From the cell containing the given text, extract its center point as [X, Y] coordinate. 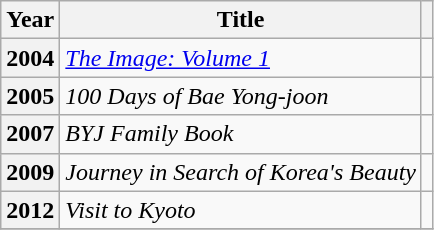
2009 [30, 172]
BYJ Family Book [241, 134]
Title [241, 20]
100 Days of Bae Yong-joon [241, 96]
Journey in Search of Korea's Beauty [241, 172]
Year [30, 20]
The Image: Volume 1 [241, 58]
2005 [30, 96]
2007 [30, 134]
2012 [30, 210]
Visit to Kyoto [241, 210]
2004 [30, 58]
